For the text-containing cell, return its midpoint in [x, y] coordinate format. 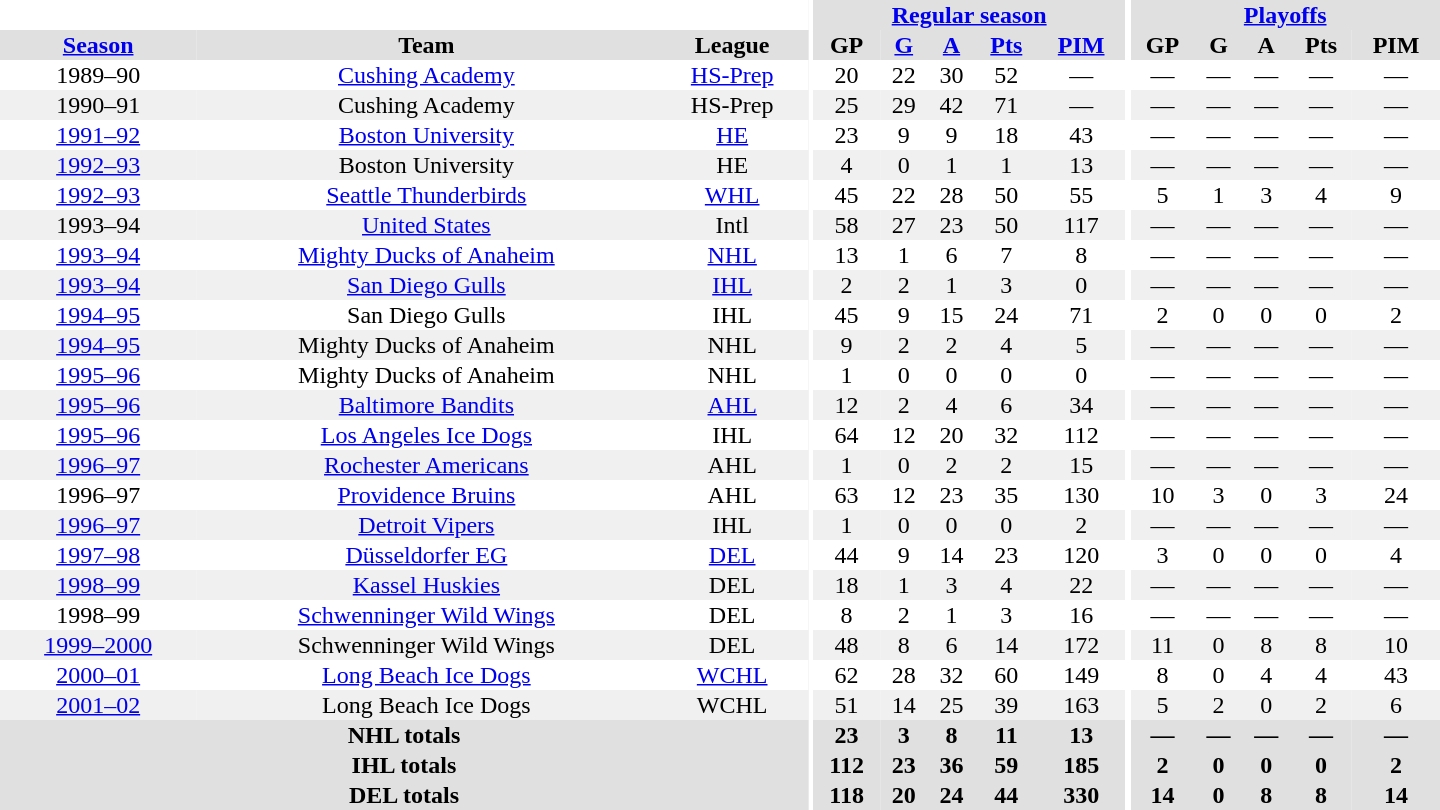
Los Angeles Ice Dogs [426, 435]
7 [1006, 255]
149 [1081, 675]
IHL totals [404, 765]
Düsseldorfer EG [426, 555]
60 [1006, 675]
120 [1081, 555]
DEL totals [404, 795]
39 [1006, 705]
Rochester Americans [426, 465]
59 [1006, 765]
64 [846, 435]
1989–90 [98, 75]
130 [1081, 495]
163 [1081, 705]
United States [426, 225]
52 [1006, 75]
2001–02 [98, 705]
185 [1081, 765]
16 [1081, 615]
Playoffs [1285, 15]
Kassel Huskies [426, 585]
34 [1081, 405]
NHL totals [404, 735]
1999–2000 [98, 645]
330 [1081, 795]
118 [846, 795]
Regular season [969, 15]
Baltimore Bandits [426, 405]
29 [904, 105]
117 [1081, 225]
1997–98 [98, 555]
62 [846, 675]
36 [952, 765]
42 [952, 105]
Team [426, 45]
Seattle Thunderbirds [426, 195]
WHL [732, 195]
51 [846, 705]
55 [1081, 195]
Intl [732, 225]
League [732, 45]
Providence Bruins [426, 495]
1990–91 [98, 105]
27 [904, 225]
Season [98, 45]
2000–01 [98, 675]
35 [1006, 495]
58 [846, 225]
1991–92 [98, 135]
172 [1081, 645]
Detroit Vipers [426, 525]
48 [846, 645]
30 [952, 75]
63 [846, 495]
